Return the (x, y) coordinate for the center point of the cell that contains the specified text.  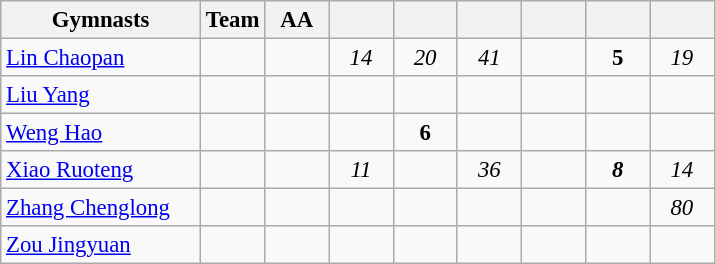
8 (618, 170)
Gymnasts (101, 20)
Zhang Chenglong (101, 208)
80 (682, 208)
6 (425, 133)
41 (489, 58)
Liu Yang (101, 95)
Zou Jingyuan (101, 245)
Team (232, 20)
AA (297, 20)
20 (425, 58)
Lin Chaopan (101, 58)
5 (618, 58)
Weng Hao (101, 133)
19 (682, 58)
11 (361, 170)
36 (489, 170)
Xiao Ruoteng (101, 170)
